Find where the given text appears and provide that cell's center as (X, Y) coordinate. 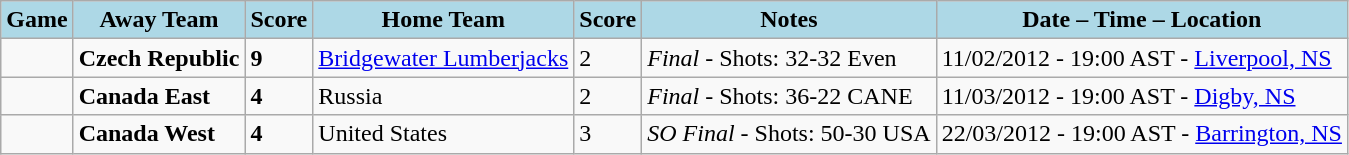
22/03/2012 - 19:00 AST - Barrington, NS (1142, 134)
Game (37, 20)
Canada East (159, 96)
Russia (444, 96)
3 (608, 134)
Home Team (444, 20)
Canada West (159, 134)
Notes (789, 20)
SO Final - Shots: 50-30 USA (789, 134)
Final - Shots: 36-22 CANE (789, 96)
9 (279, 58)
11/03/2012 - 19:00 AST - Digby, NS (1142, 96)
Final - Shots: 32-32 Even (789, 58)
11/02/2012 - 19:00 AST - Liverpool, NS (1142, 58)
Date – Time – Location (1142, 20)
Bridgewater Lumberjacks (444, 58)
United States (444, 134)
Away Team (159, 20)
Czech Republic (159, 58)
